Detect which cell encompasses the target text, then output its [X, Y] center coordinate. 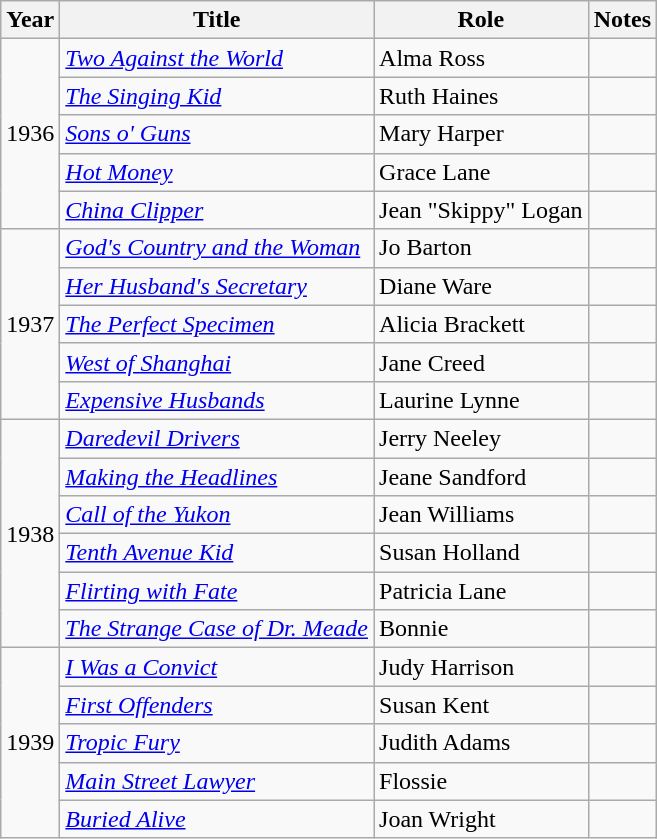
China Clipper [217, 210]
Role [482, 20]
Jo Barton [482, 248]
Ruth Haines [482, 96]
1938 [30, 533]
God's Country and the Woman [217, 248]
Sons o' Guns [217, 134]
Jeane Sandford [482, 477]
Jean Williams [482, 515]
Year [30, 20]
Tropic Fury [217, 743]
Hot Money [217, 172]
Joan Wright [482, 819]
Grace Lane [482, 172]
Her Husband's Secretary [217, 286]
Expensive Husbands [217, 400]
Jerry Neeley [482, 438]
Alicia Brackett [482, 324]
Susan Kent [482, 705]
1939 [30, 743]
West of Shanghai [217, 362]
Flossie [482, 781]
Tenth Avenue Kid [217, 553]
1936 [30, 134]
I Was a Convict [217, 667]
Call of the Yukon [217, 515]
Laurine Lynne [482, 400]
The Singing Kid [217, 96]
Diane Ware [482, 286]
Bonnie [482, 629]
Flirting with Fate [217, 591]
Main Street Lawyer [217, 781]
The Perfect Specimen [217, 324]
Susan Holland [482, 553]
Title [217, 20]
Making the Headlines [217, 477]
Judith Adams [482, 743]
Notes [622, 20]
Buried Alive [217, 819]
Two Against the World [217, 58]
Alma Ross [482, 58]
Jane Creed [482, 362]
1937 [30, 324]
First Offenders [217, 705]
Judy Harrison [482, 667]
The Strange Case of Dr. Meade [217, 629]
Patricia Lane [482, 591]
Daredevil Drivers [217, 438]
Mary Harper [482, 134]
Jean "Skippy" Logan [482, 210]
